For the text-containing cell, return its midpoint in (x, y) coordinate format. 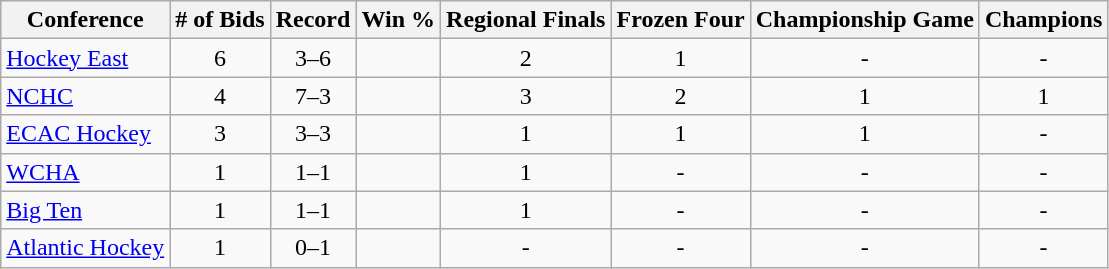
# of Bids (220, 20)
Win % (398, 20)
Big Ten (86, 210)
3–3 (313, 134)
Record (313, 20)
Atlantic Hockey (86, 248)
Regional Finals (526, 20)
4 (220, 96)
6 (220, 58)
3–6 (313, 58)
Conference (86, 20)
Hockey East (86, 58)
NCHC (86, 96)
ECAC Hockey (86, 134)
Champions (1043, 20)
0–1 (313, 248)
7–3 (313, 96)
Championship Game (864, 20)
Frozen Four (680, 20)
WCHA (86, 172)
